Determine the (x, y) coordinate at the center of the cell enclosing the given text.  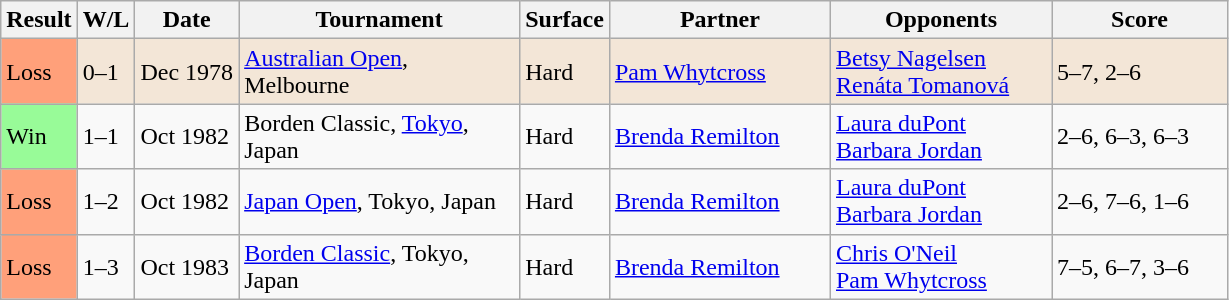
Win (39, 136)
Oct 1983 (187, 266)
7–5, 6–7, 3–6 (1140, 266)
1–3 (106, 266)
Pam Whytcross (720, 72)
2–6, 6–3, 6–3 (1140, 136)
Australian Open, Melbourne (380, 72)
Result (39, 20)
2–6, 7–6, 1–6 (1140, 202)
Partner (720, 20)
Chris O'Neil Pam Whytcross (940, 266)
Date (187, 20)
1–1 (106, 136)
Betsy Nagelsen Renáta Tomanová (940, 72)
1–2 (106, 202)
Japan Open, Tokyo, Japan (380, 202)
5–7, 2–6 (1140, 72)
Tournament (380, 20)
Opponents (940, 20)
Dec 1978 (187, 72)
0–1 (106, 72)
Score (1140, 20)
W/L (106, 20)
Surface (565, 20)
